Output the (X, Y) coordinate of the center of the cell containing the given text.  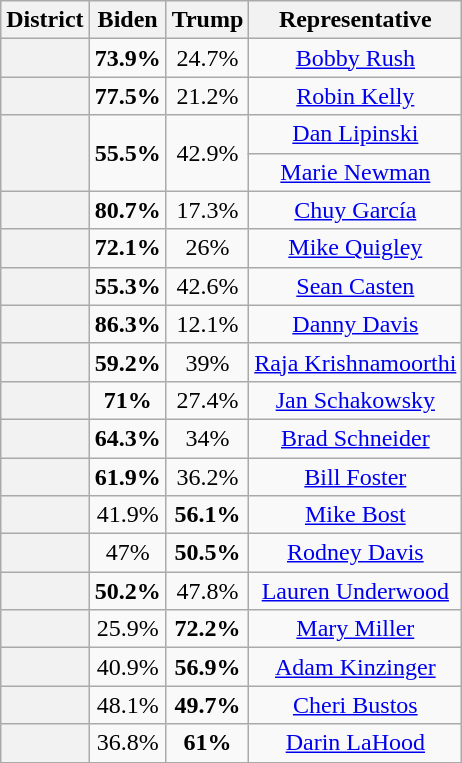
41.9% (128, 515)
21.2% (208, 96)
36.2% (208, 477)
Trump (208, 20)
55.5% (128, 153)
27.4% (208, 400)
71% (128, 400)
48.1% (128, 705)
Dan Lipinski (356, 134)
61.9% (128, 477)
80.7% (128, 210)
73.9% (128, 58)
Sean Casten (356, 286)
24.7% (208, 58)
39% (208, 362)
Mike Quigley (356, 248)
Chuy García (356, 210)
61% (208, 743)
59.2% (128, 362)
Mike Bost (356, 515)
50.2% (128, 591)
Biden (128, 20)
72.2% (208, 629)
Danny Davis (356, 324)
Marie Newman (356, 172)
49.7% (208, 705)
District (45, 20)
26% (208, 248)
50.5% (208, 553)
Representative (356, 20)
Mary Miller (356, 629)
Lauren Underwood (356, 591)
Cheri Bustos (356, 705)
55.3% (128, 286)
Darin LaHood (356, 743)
72.1% (128, 248)
Bill Foster (356, 477)
64.3% (128, 438)
Bobby Rush (356, 58)
36.8% (128, 743)
Jan Schakowsky (356, 400)
47% (128, 553)
Brad Schneider (356, 438)
Raja Krishnamoorthi (356, 362)
12.1% (208, 324)
25.9% (128, 629)
42.6% (208, 286)
42.9% (208, 153)
Adam Kinzinger (356, 667)
34% (208, 438)
77.5% (128, 96)
56.9% (208, 667)
Robin Kelly (356, 96)
17.3% (208, 210)
56.1% (208, 515)
40.9% (128, 667)
Rodney Davis (356, 553)
47.8% (208, 591)
86.3% (128, 324)
